Locate the cell with the specified text and output its [x, y] center coordinate. 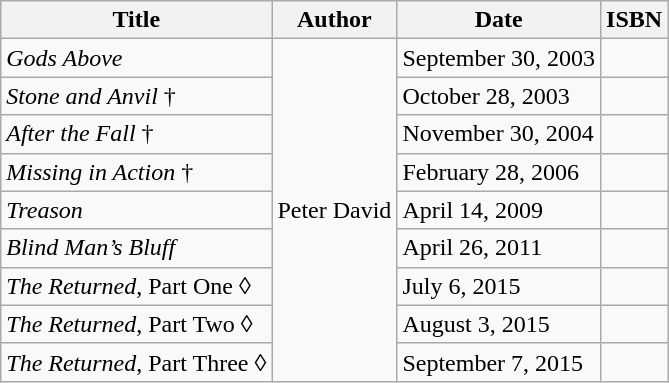
Author [334, 20]
The Returned, Part Three ◊ [136, 362]
ISBN [634, 20]
Stone and Anvil † [136, 96]
Title [136, 20]
Gods Above [136, 58]
April 26, 2011 [499, 248]
July 6, 2015 [499, 286]
Peter David [334, 210]
Missing in Action † [136, 172]
Blind Man’s Bluff [136, 248]
September 7, 2015 [499, 362]
The Returned, Part One ◊ [136, 286]
October 28, 2003 [499, 96]
April 14, 2009 [499, 210]
February 28, 2006 [499, 172]
The Returned, Part Two ◊ [136, 324]
August 3, 2015 [499, 324]
September 30, 2003 [499, 58]
Date [499, 20]
After the Fall † [136, 134]
November 30, 2004 [499, 134]
Treason [136, 210]
